Search for the cell housing the specified text and yield its [X, Y] center coordinate. 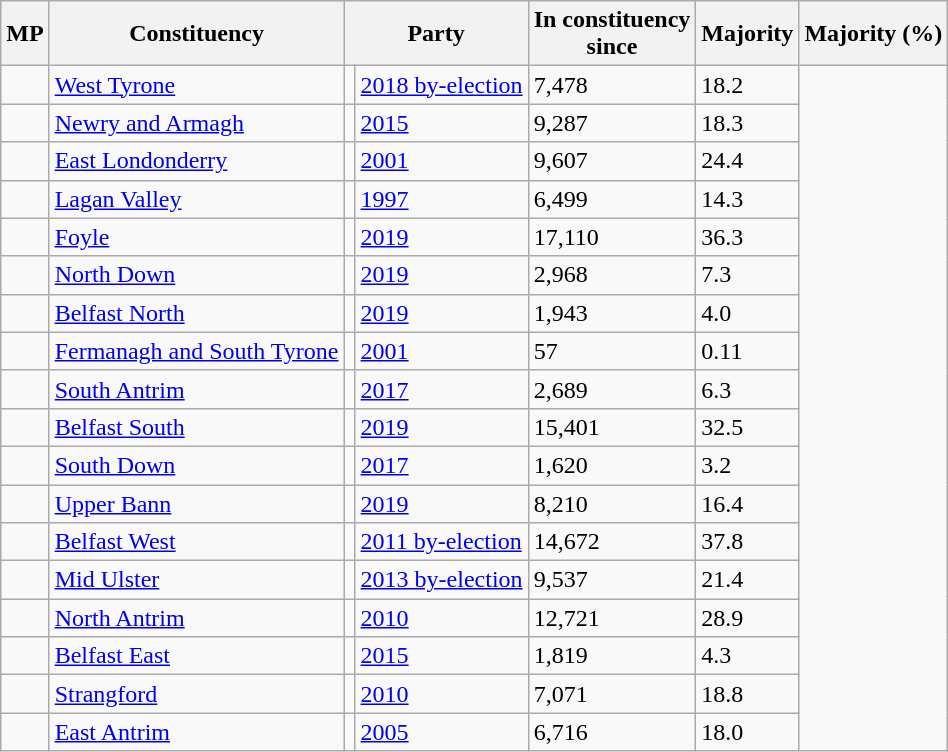
Strangford [196, 694]
6,499 [612, 199]
36.3 [748, 237]
18.2 [748, 85]
East Londonderry [196, 161]
2005 [442, 732]
North Down [196, 275]
MP [25, 34]
24.4 [748, 161]
Upper Bann [196, 503]
Majority (%) [874, 34]
Lagan Valley [196, 199]
9,537 [612, 580]
Newry and Armagh [196, 123]
57 [612, 351]
12,721 [612, 618]
South Antrim [196, 389]
3.2 [748, 465]
7,071 [612, 694]
2013 by-election [442, 580]
East Antrim [196, 732]
15,401 [612, 427]
37.8 [748, 542]
1,943 [612, 313]
2,689 [612, 389]
16.4 [748, 503]
21.4 [748, 580]
9,287 [612, 123]
Belfast West [196, 542]
9,607 [612, 161]
17,110 [612, 237]
4.3 [748, 656]
In constituencysince [612, 34]
Fermanagh and South Tyrone [196, 351]
6,716 [612, 732]
14,672 [612, 542]
Constituency [196, 34]
Mid Ulster [196, 580]
Belfast South [196, 427]
Foyle [196, 237]
1,819 [612, 656]
32.5 [748, 427]
1,620 [612, 465]
28.9 [748, 618]
18.8 [748, 694]
2,968 [612, 275]
West Tyrone [196, 85]
1997 [442, 199]
0.11 [748, 351]
North Antrim [196, 618]
2018 by-election [442, 85]
Party [436, 34]
7.3 [748, 275]
6.3 [748, 389]
2011 by-election [442, 542]
8,210 [612, 503]
4.0 [748, 313]
7,478 [612, 85]
14.3 [748, 199]
Belfast North [196, 313]
18.0 [748, 732]
Belfast East [196, 656]
18.3 [748, 123]
Majority [748, 34]
South Down [196, 465]
